Detect which cell encompasses the target text, then output its (x, y) center coordinate. 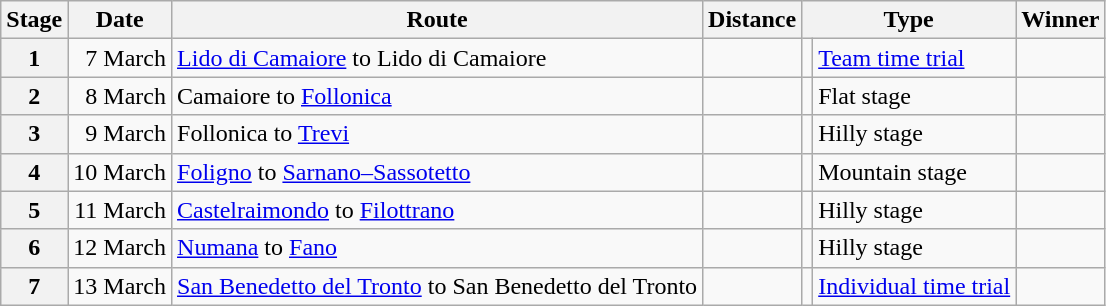
Mountain stage (914, 172)
Winner (1060, 20)
Lido di Camaiore to Lido di Camaiore (438, 58)
Foligno to Sarnano–Sassotetto (438, 172)
Date (120, 20)
1 (34, 58)
10 March (120, 172)
5 (34, 210)
Stage (34, 20)
9 March (120, 134)
Distance (752, 20)
8 March (120, 96)
Flat stage (914, 96)
4 (34, 172)
Route (438, 20)
11 March (120, 210)
7 (34, 286)
3 (34, 134)
Castelraimondo to Filottrano (438, 210)
2 (34, 96)
Team time trial (914, 58)
7 March (120, 58)
13 March (120, 286)
Type (909, 20)
Camaiore to Follonica (438, 96)
6 (34, 248)
Individual time trial (914, 286)
San Benedetto del Tronto to San Benedetto del Tronto (438, 286)
Numana to Fano (438, 248)
12 March (120, 248)
Follonica to Trevi (438, 134)
